From the cell containing the given text, extract its center point as [x, y] coordinate. 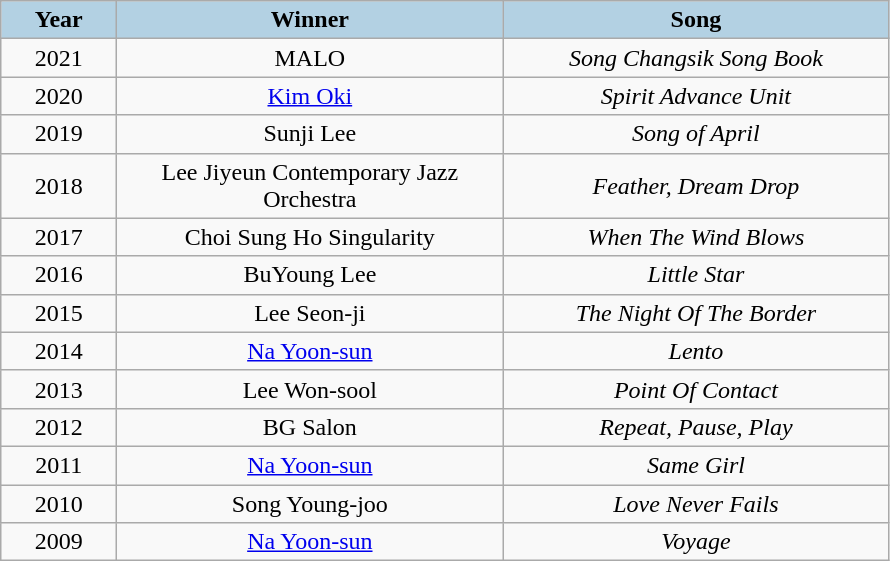
Year [59, 20]
Voyage [696, 542]
Song [696, 20]
2018 [59, 186]
2016 [59, 275]
BG Salon [310, 427]
Repeat, Pause, Play [696, 427]
2015 [59, 313]
Song of April [696, 134]
Same Girl [696, 465]
2014 [59, 351]
Lee Won-sool [310, 389]
2012 [59, 427]
The Night Of The Border [696, 313]
BuYoung Lee [310, 275]
Spirit Advance Unit [696, 96]
Winner [310, 20]
2009 [59, 542]
Choi Sung Ho Singularity [310, 237]
Sunji Lee [310, 134]
2019 [59, 134]
2010 [59, 503]
Lento [696, 351]
Lee Seon-ji [310, 313]
2020 [59, 96]
Kim Oki [310, 96]
Love Never Fails [696, 503]
MALO [310, 58]
Point Of Contact [696, 389]
2011 [59, 465]
Song Changsik Song Book [696, 58]
Little Star [696, 275]
2021 [59, 58]
Feather, Dream Drop [696, 186]
2017 [59, 237]
When The Wind Blows [696, 237]
Song Young-joo [310, 503]
2013 [59, 389]
Lee Jiyeun Contemporary Jazz Orchestra [310, 186]
